Locate the cell with the specified text and output its [X, Y] center coordinate. 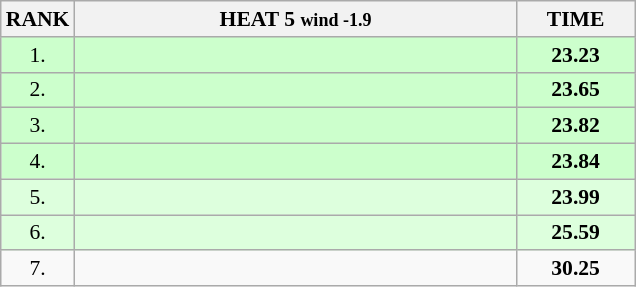
23.84 [576, 162]
30.25 [576, 269]
23.65 [576, 90]
6. [38, 233]
RANK [38, 19]
23.99 [576, 197]
3. [38, 126]
TIME [576, 19]
4. [38, 162]
5. [38, 197]
2. [38, 90]
23.82 [576, 126]
HEAT 5 wind -1.9 [295, 19]
1. [38, 55]
7. [38, 269]
23.23 [576, 55]
25.59 [576, 233]
